Return the (x, y) coordinate for the center point of the cell that contains the specified text.  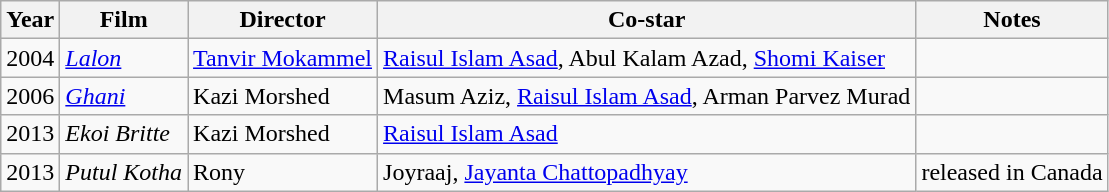
Tanvir Mokammel (283, 58)
Director (283, 20)
Masum Aziz, Raisul Islam Asad, Arman Parvez Murad (647, 96)
Joyraaj, Jayanta Chattopadhyay (647, 172)
Raisul Islam Asad, Abul Kalam Azad, Shomi Kaiser (647, 58)
Ekoi Britte (124, 134)
Film (124, 20)
Co-star (647, 20)
Rony (283, 172)
Year (30, 20)
2006 (30, 96)
released in Canada (1012, 172)
Ghani (124, 96)
Lalon (124, 58)
Notes (1012, 20)
Putul Kotha (124, 172)
Raisul Islam Asad (647, 134)
2004 (30, 58)
